Identify which cell holds the provided text, then report its (X, Y) central coordinate. 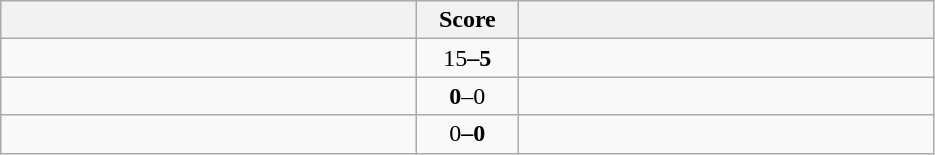
15–5 (468, 58)
Score (468, 20)
